Capture the cell that displays the provided text and extract its [X, Y] central coordinate. 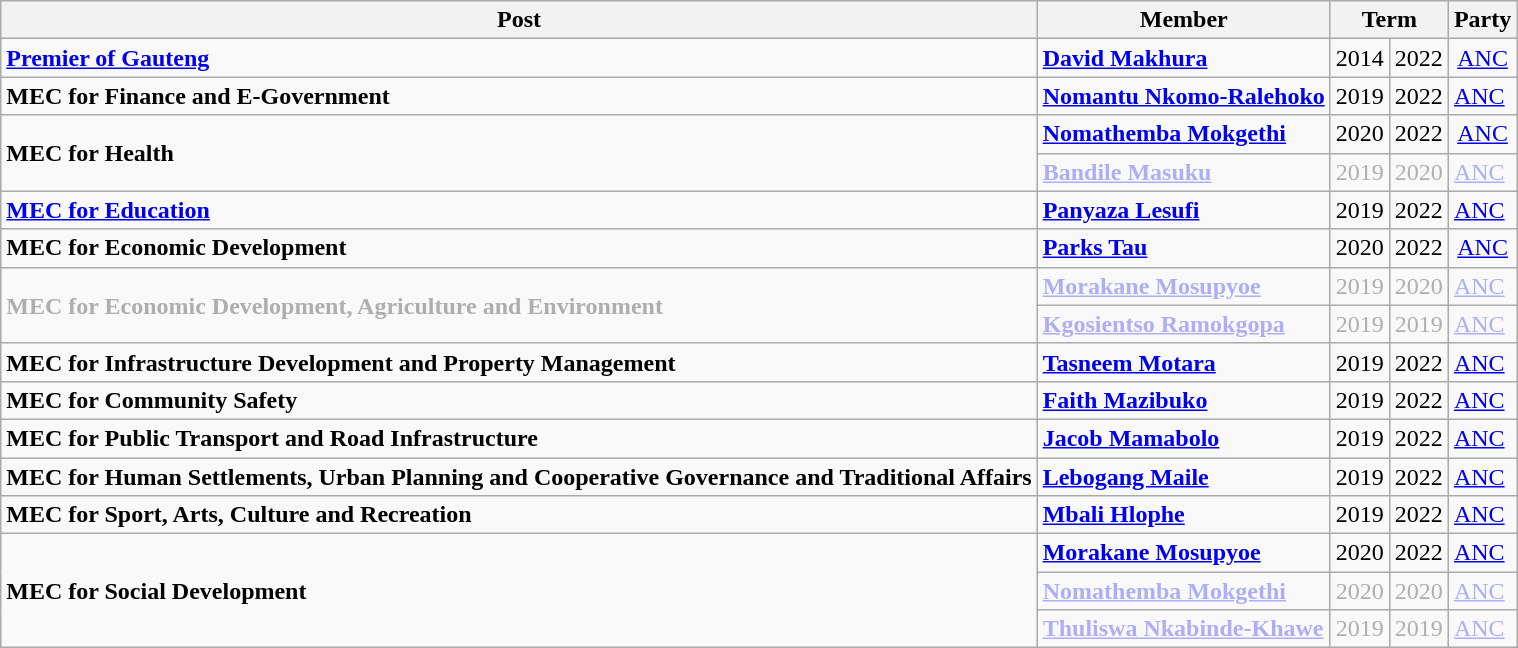
Nomantu Nkomo-Ralehoko [1184, 96]
MEC for Economic Development [519, 248]
MEC for Social Development [519, 591]
MEC for Finance and E-Government [519, 96]
Member [1184, 20]
MEC for Infrastructure Development and Property Management [519, 362]
Lebogang Maile [1184, 477]
Term [1389, 20]
MEC for Human Settlements, Urban Planning and Cooperative Governance and Traditional Affairs [519, 477]
Thuliswa Nkabinde-Khawe [1184, 629]
2014 [1360, 58]
Premier of Gauteng [519, 58]
Jacob Mamabolo [1184, 438]
Tasneem Motara [1184, 362]
MEC for Sport, Arts, Culture and Recreation [519, 515]
MEC for Community Safety [519, 400]
Post [519, 20]
Mbali Hlophe [1184, 515]
Parks Tau [1184, 248]
Bandile Masuku [1184, 172]
David Makhura [1184, 58]
MEC for Health [519, 153]
MEC for Public Transport and Road Infrastructure [519, 438]
Faith Mazibuko [1184, 400]
Party [1482, 20]
MEC for Economic Development, Agriculture and Environment [519, 305]
MEC for Education [519, 210]
Kgosientso Ramokgopa [1184, 324]
Panyaza Lesufi [1184, 210]
